For the text-containing cell, return its midpoint in (x, y) coordinate format. 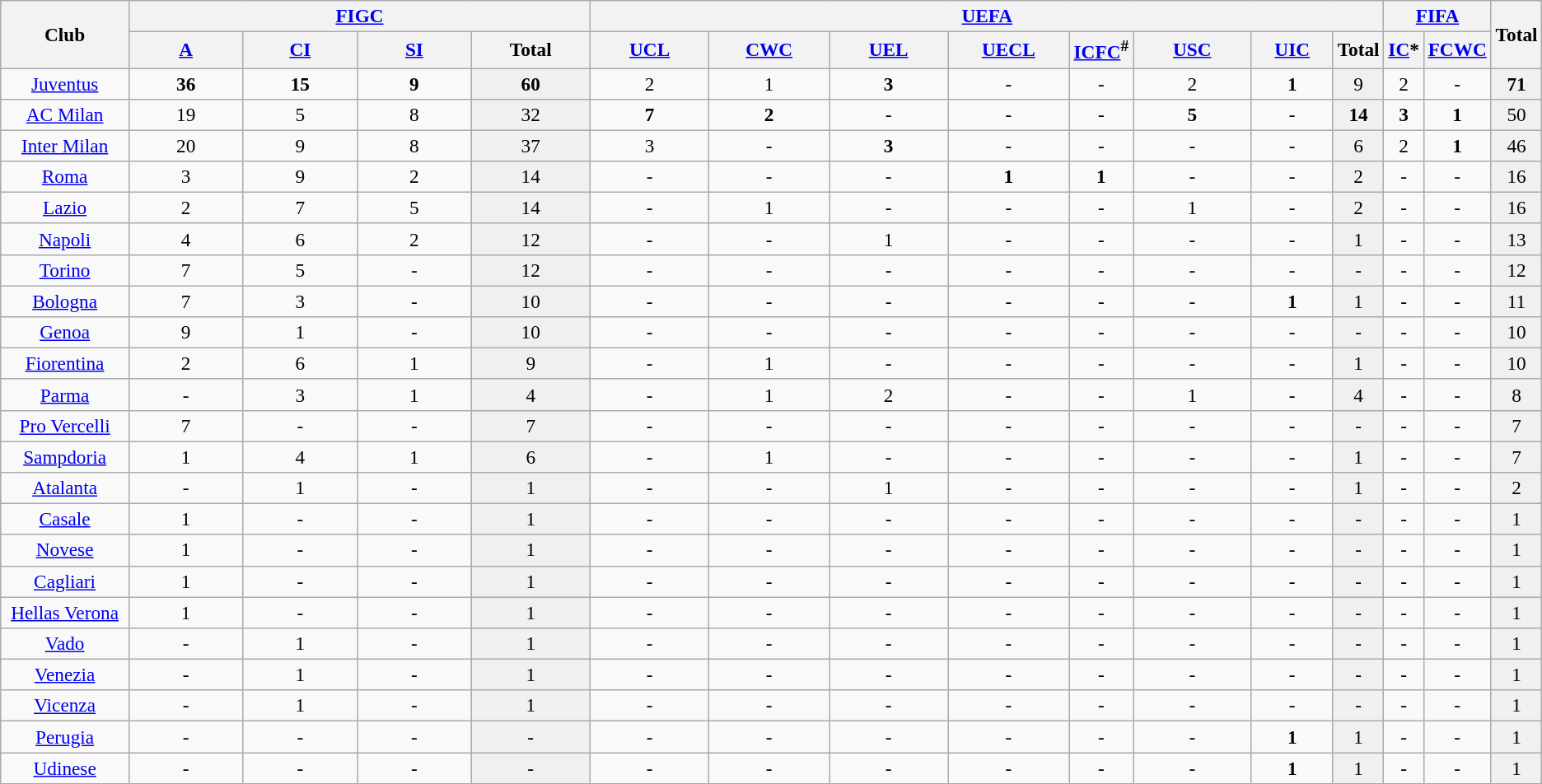
Club (65, 34)
UCL (650, 49)
60 (530, 83)
FIGC (359, 16)
UECL (1009, 49)
13 (1516, 239)
32 (530, 114)
IC* (1404, 49)
15 (300, 83)
Pro Vercelli (65, 426)
Cagliari (65, 581)
Parma (65, 394)
Lazio (65, 208)
ICFC# (1100, 49)
Torino (65, 270)
CWC (769, 49)
71 (1516, 83)
Novese (65, 550)
36 (185, 83)
UEFA (987, 16)
37 (530, 146)
Vado (65, 643)
UEL (889, 49)
USC (1193, 49)
Casale (65, 519)
Napoli (65, 239)
Hellas Verona (65, 612)
Sampdoria (65, 456)
19 (185, 114)
50 (1516, 114)
Udinese (65, 768)
CI (300, 49)
A (185, 49)
46 (1516, 146)
UIC (1292, 49)
SI (414, 49)
Bologna (65, 301)
Genoa (65, 332)
Atalanta (65, 488)
Roma (65, 176)
AC Milan (65, 114)
FIFA (1437, 16)
Perugia (65, 736)
Fiorentina (65, 363)
11 (1516, 301)
Vicenza (65, 706)
Venezia (65, 674)
Inter Milan (65, 146)
FCWC (1457, 49)
20 (185, 146)
Juventus (65, 83)
